From the cell containing the given text, extract its center point as [X, Y] coordinate. 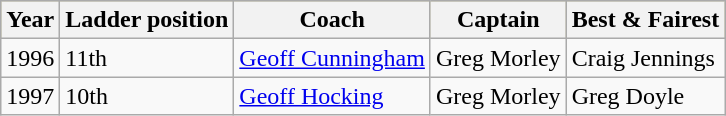
Geoff Cunningham [332, 58]
Year [30, 20]
11th [147, 58]
1996 [30, 58]
Best & Fairest [646, 20]
Captain [498, 20]
10th [147, 96]
Ladder position [147, 20]
1997 [30, 96]
Geoff Hocking [332, 96]
Greg Doyle [646, 96]
Craig Jennings [646, 58]
Coach [332, 20]
